Detect which cell encompasses the target text, then output its (X, Y) center coordinate. 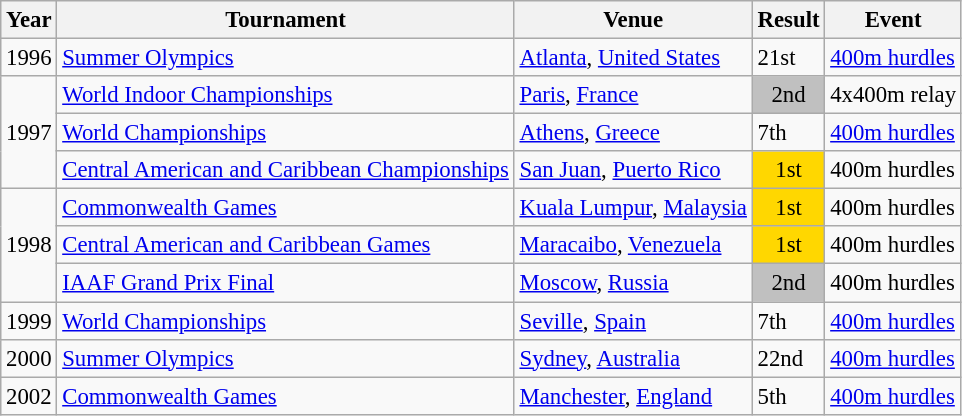
Sydney, Australia (633, 358)
Central American and Caribbean Championships (286, 170)
Central American and Caribbean Games (286, 245)
1997 (29, 132)
1998 (29, 246)
22nd (788, 358)
Moscow, Russia (633, 283)
21st (788, 58)
2002 (29, 396)
1999 (29, 321)
Seville, Spain (633, 321)
San Juan, Puerto Rico (633, 170)
Maracaibo, Venezuela (633, 245)
Year (29, 20)
Tournament (286, 20)
1996 (29, 58)
Manchester, England (633, 396)
2000 (29, 358)
Paris, France (633, 95)
Atlanta, United States (633, 58)
IAAF Grand Prix Final (286, 283)
Kuala Lumpur, Malaysia (633, 208)
World Indoor Championships (286, 95)
Result (788, 20)
Athens, Greece (633, 133)
Event (893, 20)
5th (788, 396)
Venue (633, 20)
4x400m relay (893, 95)
